Provide the [X, Y] coordinate of the cell's center where the given text is located.  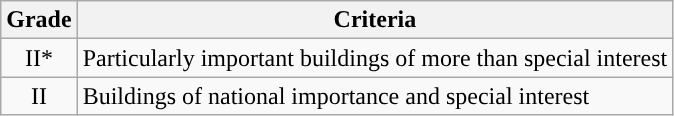
Grade [39, 20]
II* [39, 58]
Particularly important buildings of more than special interest [375, 58]
Buildings of national importance and special interest [375, 96]
Criteria [375, 20]
II [39, 96]
